Determine the [x, y] coordinate at the center of the cell enclosing the given text.  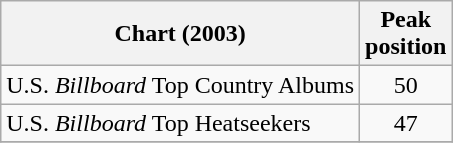
50 [406, 85]
Peakposition [406, 34]
Chart (2003) [180, 34]
U.S. Billboard Top Country Albums [180, 85]
47 [406, 123]
U.S. Billboard Top Heatseekers [180, 123]
